Pinpoint the cell where the given text exists, returning its (X, Y) midpoint coordinate. 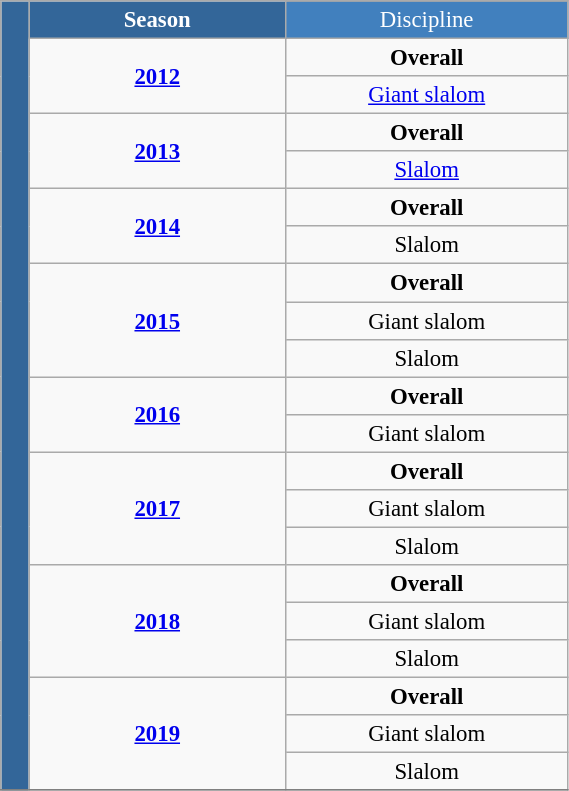
2013 (157, 152)
2019 (157, 734)
2014 (157, 226)
Discipline (426, 20)
2018 (157, 622)
Season (157, 20)
2012 (157, 76)
2017 (157, 508)
2016 (157, 414)
2015 (157, 320)
